Provide the (x, y) coordinate of the cell's center where the given text is located.  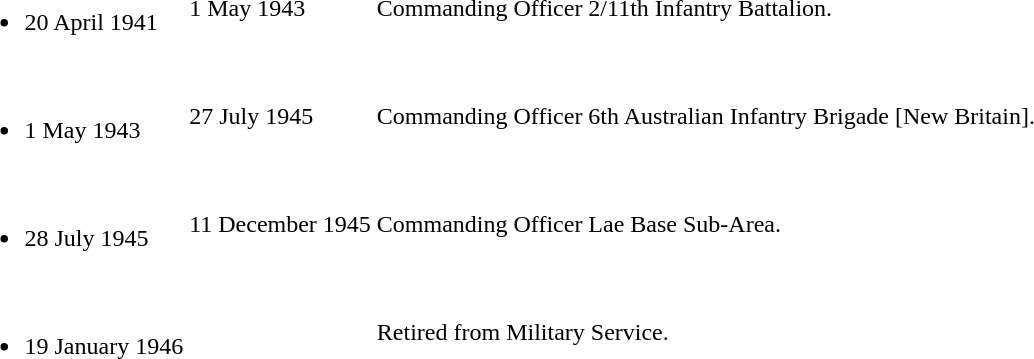
11 December 1945 (280, 224)
27 July 1945 (280, 116)
